For the text-containing cell, return its midpoint in [X, Y] coordinate format. 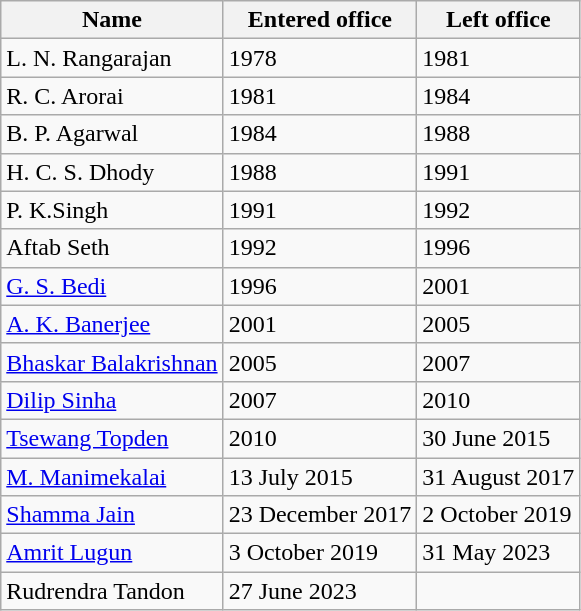
2 October 2019 [498, 515]
Left office [498, 20]
A. K. Banerjee [112, 324]
Dilip Sinha [112, 400]
23 December 2017 [320, 515]
Name [112, 20]
M. Manimekalai [112, 477]
31 August 2017 [498, 477]
L. N. Rangarajan [112, 58]
27 June 2023 [320, 591]
30 June 2015 [498, 438]
Entered office [320, 20]
B. P. Agarwal [112, 134]
R. C. Arorai [112, 96]
Amrit Lugun [112, 553]
Aftab Seth [112, 248]
Rudrendra Tandon [112, 591]
P. K.Singh [112, 210]
G. S. Bedi [112, 286]
31 May 2023 [498, 553]
3 October 2019 [320, 553]
Shamma Jain [112, 515]
13 July 2015 [320, 477]
H. C. S. Dhody [112, 172]
Bhaskar Balakrishnan [112, 362]
1978 [320, 58]
Tsewang Topden [112, 438]
